Determine the [x, y] coordinate at the center of the cell enclosing the given text.  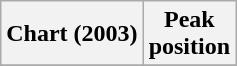
Chart (2003) [72, 34]
Peakposition [189, 34]
